For the text-containing cell, return its midpoint in [X, Y] coordinate format. 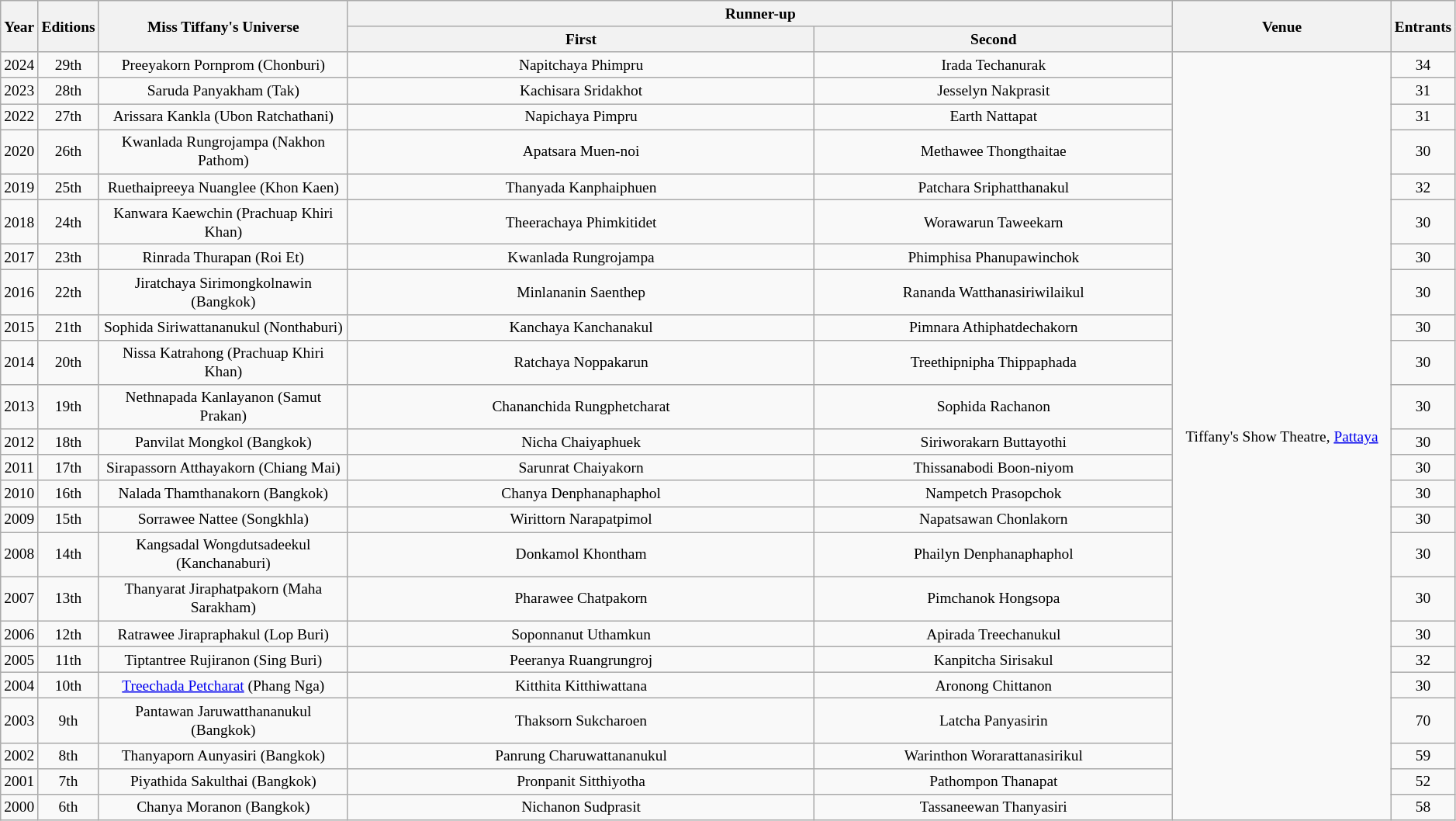
Kwanlada Rungrojampa [580, 258]
2008 [19, 554]
Nicha Chaiyaphuek [580, 442]
Warinthon Worarattanasirikul [994, 756]
Aronong Chittanon [994, 686]
Tiptantree Rujiranon (Sing Buri) [223, 660]
Venue [1281, 26]
70 [1423, 720]
Chanya Denphanaphaphol [580, 494]
59 [1423, 756]
Napatsawan Chonlakorn [994, 518]
Sirapassorn Atthayakorn (Chiang Mai) [223, 467]
Kwanlada Rungrojampa (Nakhon Pathom) [223, 152]
2023 [19, 90]
2010 [19, 494]
2014 [19, 362]
Thaksorn Sukcharoen [580, 720]
2018 [19, 222]
19th [68, 407]
7th [68, 781]
2015 [19, 327]
Kanwara Kaewchin (Prachuap Khiri Khan) [223, 222]
9th [68, 720]
Phimphisa Phanupawinchok [994, 258]
2001 [19, 781]
Pimnara Athiphatdechakorn [994, 327]
Nissa Katrahong (Prachuap Khiri Khan) [223, 362]
Pathompon Thanapat [994, 781]
Rinrada Thurapan (Roi Et) [223, 258]
Apirada Treechanukul [994, 633]
Apatsara Muen-noi [580, 152]
12th [68, 633]
2016 [19, 292]
Sophida Rachanon [994, 407]
Pronpanit Sitthiyotha [580, 781]
Editions [68, 26]
52 [1423, 781]
Pharawee Chatpakorn [580, 599]
Thanyaporn Aunyasiri (Bangkok) [223, 756]
Wirittorn Narapatpimol [580, 518]
21th [68, 327]
2005 [19, 660]
Jesselyn Nakprasit [994, 90]
25th [68, 186]
Soponnanut Uthamkun [580, 633]
2000 [19, 807]
Jiratchaya Sirimongkolnawin (Bangkok) [223, 292]
10th [68, 686]
2004 [19, 686]
Sarunrat Chaiyakorn [580, 467]
2012 [19, 442]
Ratchaya Noppakarun [580, 362]
Panvilat Mongkol (Bangkok) [223, 442]
29th [68, 65]
Kitthita Kitthiwattana [580, 686]
18th [68, 442]
14th [68, 554]
58 [1423, 807]
Treethipnipha Thippaphada [994, 362]
17th [68, 467]
Nampetch Prasopchok [994, 494]
28th [68, 90]
2009 [19, 518]
13th [68, 599]
Ratrawee Jirapraphakul (Lop Buri) [223, 633]
2006 [19, 633]
34 [1423, 65]
Nalada Thamthanakorn (Bangkok) [223, 494]
Panrung Charuwattananukul [580, 756]
2019 [19, 186]
22th [68, 292]
2020 [19, 152]
Rananda Watthanasiriwilaikul [994, 292]
Thanyarat Jiraphatpakorn (Maha Sarakham) [223, 599]
Miss Tiffany's Universe [223, 26]
2013 [19, 407]
2024 [19, 65]
Sophida Siriwattananukul (Nonthaburi) [223, 327]
Latcha Panyasirin [994, 720]
Pimchanok Hongsopa [994, 599]
Worawarun Taweekarn [994, 222]
Thanyada Kanphaiphuen [580, 186]
2017 [19, 258]
Irada Techanurak [994, 65]
Thissanabodi Boon-niyom [994, 467]
2003 [19, 720]
Chanya Moranon (Bangkok) [223, 807]
Tiffany's Show Theatre, Pattaya [1281, 436]
Pantawan Jaruwatthananukul (Bangkok) [223, 720]
Earth Nattapat [994, 116]
Minlananin Saenthep [580, 292]
Saruda Panyakham (Tak) [223, 90]
26th [68, 152]
Piyathida Sakulthai (Bangkok) [223, 781]
23th [68, 258]
Peeranya Ruangrungroj [580, 660]
Kanpitcha Sirisakul [994, 660]
6th [68, 807]
Sorrawee Nattee (Songkhla) [223, 518]
Year [19, 26]
20th [68, 362]
Patchara Sriphatthanakul [994, 186]
Methawee Thongthaitae [994, 152]
Nichanon Sudprasit [580, 807]
2011 [19, 467]
Kanchaya Kanchanakul [580, 327]
11th [68, 660]
2002 [19, 756]
Chananchida Rungphetcharat [580, 407]
Kangsadal Wongdutsadeekul (Kanchanaburi) [223, 554]
Arissara Kankla (Ubon Ratchathani) [223, 116]
8th [68, 756]
Napitchaya Phimpru [580, 65]
Ruethaipreeya Nuanglee (Khon Kaen) [223, 186]
Tassaneewan Thanyasiri [994, 807]
Treechada Petcharat (Phang Nga) [223, 686]
Phailyn Denphanaphaphol [994, 554]
Nethnapada Kanlayanon (Samut Prakan) [223, 407]
Siriworakarn Buttayothi [994, 442]
Preeyakorn Pornprom (Chonburi) [223, 65]
2022 [19, 116]
Runner-up [760, 14]
15th [68, 518]
Entrants [1423, 26]
Theerachaya Phimkitidet [580, 222]
First [580, 39]
24th [68, 222]
2007 [19, 599]
Napichaya Pimpru [580, 116]
Donkamol Khontham [580, 554]
27th [68, 116]
Kachisara Sridakhot [580, 90]
16th [68, 494]
Second [994, 39]
